Detect which cell encompasses the target text, then output its [x, y] center coordinate. 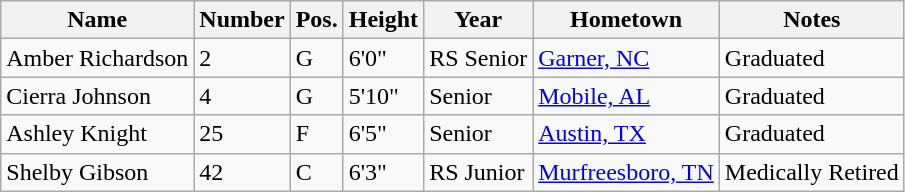
Murfreesboro, TN [626, 172]
6'0" [383, 58]
C [316, 172]
5'10" [383, 96]
Year [478, 20]
Garner, NC [626, 58]
Shelby Gibson [98, 172]
42 [242, 172]
Cierra Johnson [98, 96]
Ashley Knight [98, 134]
Name [98, 20]
Height [383, 20]
Mobile, AL [626, 96]
Number [242, 20]
Hometown [626, 20]
Amber Richardson [98, 58]
Notes [812, 20]
4 [242, 96]
Austin, TX [626, 134]
Medically Retired [812, 172]
6'3" [383, 172]
RS Senior [478, 58]
F [316, 134]
6'5" [383, 134]
25 [242, 134]
RS Junior [478, 172]
Pos. [316, 20]
2 [242, 58]
